Provide the [X, Y] coordinate of the cell's center where the given text is located.  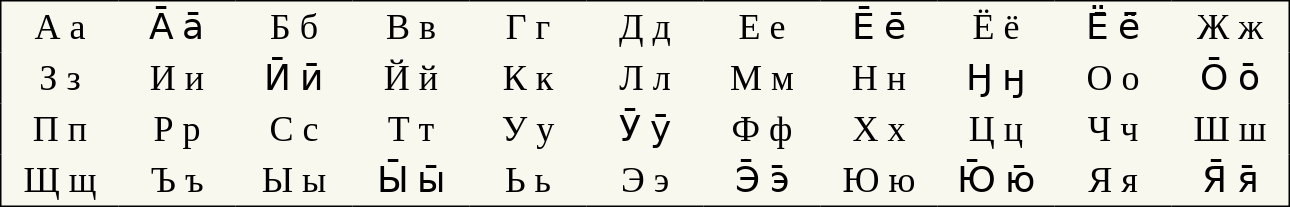
Э э [644, 180]
Ш ш [1231, 130]
Я̄ я̄ [1231, 180]
Р р [176, 130]
К к [528, 78]
Ӣ ӣ [294, 78]
Д д [644, 27]
А̄ а̄ [176, 27]
Ю̄ ю̄ [996, 180]
Ё ё [996, 27]
Ф ф [762, 130]
Ы ы [294, 180]
Л л [644, 78]
О̄ о̄ [1231, 78]
Ж ж [1231, 27]
Э̄ э̄ [762, 180]
Ц ц [996, 130]
В в [410, 27]
Ъ ъ [176, 180]
Н н [878, 78]
Е̄ е̄ [878, 27]
Ӯ ӯ [644, 130]
А а [60, 27]
Е е [762, 27]
С с [294, 130]
Ю ю [878, 180]
Щ щ [60, 180]
И и [176, 78]
З з [60, 78]
Ы̄ ы̄ [410, 180]
Ё̄ ё̄ [1112, 27]
М м [762, 78]
П п [60, 130]
Я я [1112, 180]
О о [1112, 78]
Х х [878, 130]
Й й [410, 78]
Ӈ ӈ [996, 78]
У у [528, 130]
Б б [294, 27]
Ч ч [1112, 130]
Ь ь [528, 180]
Т т [410, 130]
Г г [528, 27]
